Search for the cell housing the specified text and yield its (x, y) center coordinate. 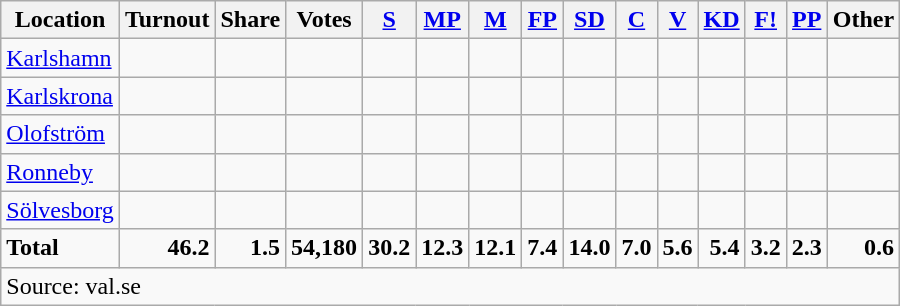
2.3 (806, 248)
Olofström (60, 134)
Other (863, 20)
7.4 (542, 248)
Turnout (167, 20)
FP (542, 20)
Votes (324, 20)
Total (60, 248)
V (678, 20)
Source: val.se (450, 286)
Sölvesborg (60, 210)
M (496, 20)
30.2 (390, 248)
12.3 (442, 248)
12.1 (496, 248)
5.6 (678, 248)
Share (250, 20)
46.2 (167, 248)
SD (590, 20)
PP (806, 20)
Karlskrona (60, 96)
Location (60, 20)
54,180 (324, 248)
14.0 (590, 248)
5.4 (722, 248)
Karlshamn (60, 58)
S (390, 20)
3.2 (766, 248)
0.6 (863, 248)
C (636, 20)
1.5 (250, 248)
7.0 (636, 248)
KD (722, 20)
F! (766, 20)
MP (442, 20)
Ronneby (60, 172)
